Find where the given text appears and provide that cell's center as (X, Y) coordinate. 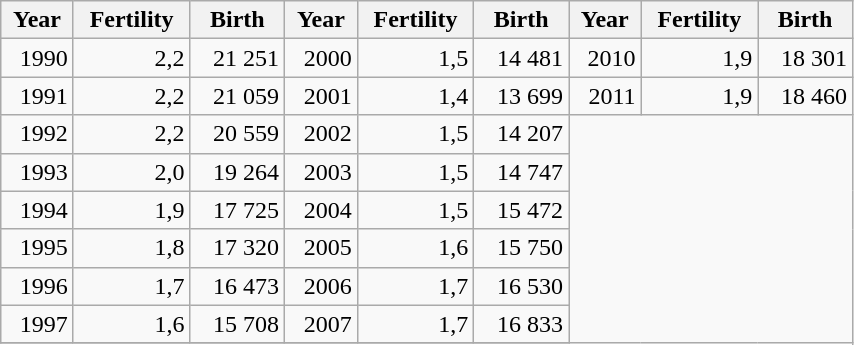
2011 (604, 96)
19 264 (238, 172)
1994 (38, 210)
2007 (322, 324)
1,8 (132, 248)
2005 (322, 248)
1,4 (416, 96)
1992 (38, 134)
16 530 (522, 286)
14 481 (522, 58)
21 059 (238, 96)
20 559 (238, 134)
1995 (38, 248)
15 750 (522, 248)
18 460 (806, 96)
17 320 (238, 248)
15 472 (522, 210)
1997 (38, 324)
18 301 (806, 58)
14 747 (522, 172)
16 833 (522, 324)
2,0 (132, 172)
2003 (322, 172)
2004 (322, 210)
1991 (38, 96)
2001 (322, 96)
14 207 (522, 134)
2002 (322, 134)
1996 (38, 286)
1990 (38, 58)
2010 (604, 58)
1993 (38, 172)
16 473 (238, 286)
2000 (322, 58)
21 251 (238, 58)
13 699 (522, 96)
2006 (322, 286)
17 725 (238, 210)
15 708 (238, 324)
